Detect which cell encompasses the target text, then output its [X, Y] center coordinate. 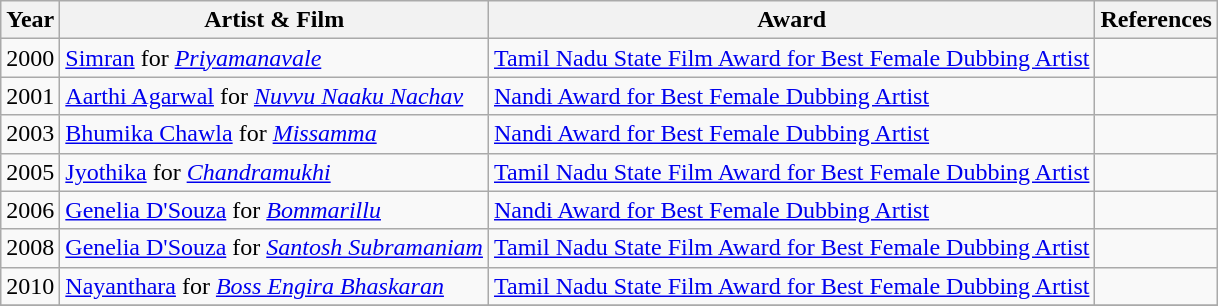
2006 [30, 210]
Jyothika for Chandramukhi [274, 172]
2008 [30, 248]
Year [30, 20]
Genelia D'Souza for Bommarillu [274, 210]
Bhumika Chawla for Missamma [274, 134]
Award [791, 20]
2001 [30, 96]
Genelia D'Souza for Santosh Subramaniam [274, 248]
Simran for Priyamanavale [274, 58]
2000 [30, 58]
Nayanthara for Boss Engira Bhaskaran [274, 286]
Artist & Film [274, 20]
2010 [30, 286]
2003 [30, 134]
References [1156, 20]
2005 [30, 172]
Aarthi Agarwal for Nuvvu Naaku Nachav [274, 96]
